Determine the [X, Y] coordinate at the center of the cell enclosing the given text.  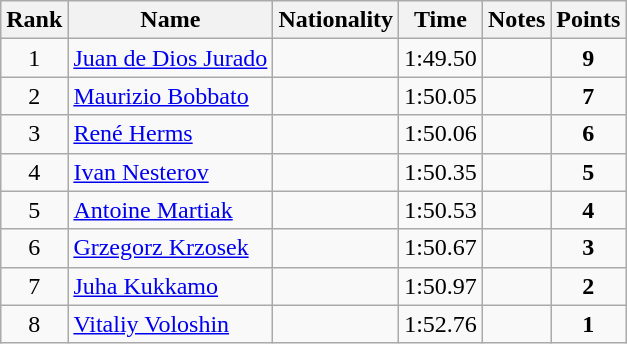
Antoine Martiak [170, 210]
1:50.35 [441, 172]
Juha Kukkamo [170, 286]
1:50.05 [441, 96]
René Herms [170, 134]
Vitaliy Voloshin [170, 324]
Nationality [336, 20]
Rank [34, 20]
Points [588, 20]
Juan de Dios Jurado [170, 58]
8 [34, 324]
Time [441, 20]
1:50.06 [441, 134]
Grzegorz Krzosek [170, 248]
Maurizio Bobbato [170, 96]
Ivan Nesterov [170, 172]
1:49.50 [441, 58]
Notes [516, 20]
9 [588, 58]
Name [170, 20]
1:50.53 [441, 210]
1:50.97 [441, 286]
1:52.76 [441, 324]
1:50.67 [441, 248]
